Locate the cell with the specified text and output its [X, Y] center coordinate. 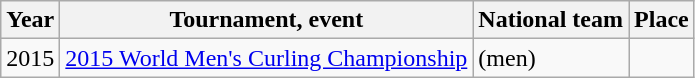
2015 World Men's Curling Championship [266, 58]
2015 [30, 58]
National team [551, 20]
Year [30, 20]
Tournament, event [266, 20]
(men) [551, 58]
Place [662, 20]
